Search for the cell housing the specified text and yield its [x, y] center coordinate. 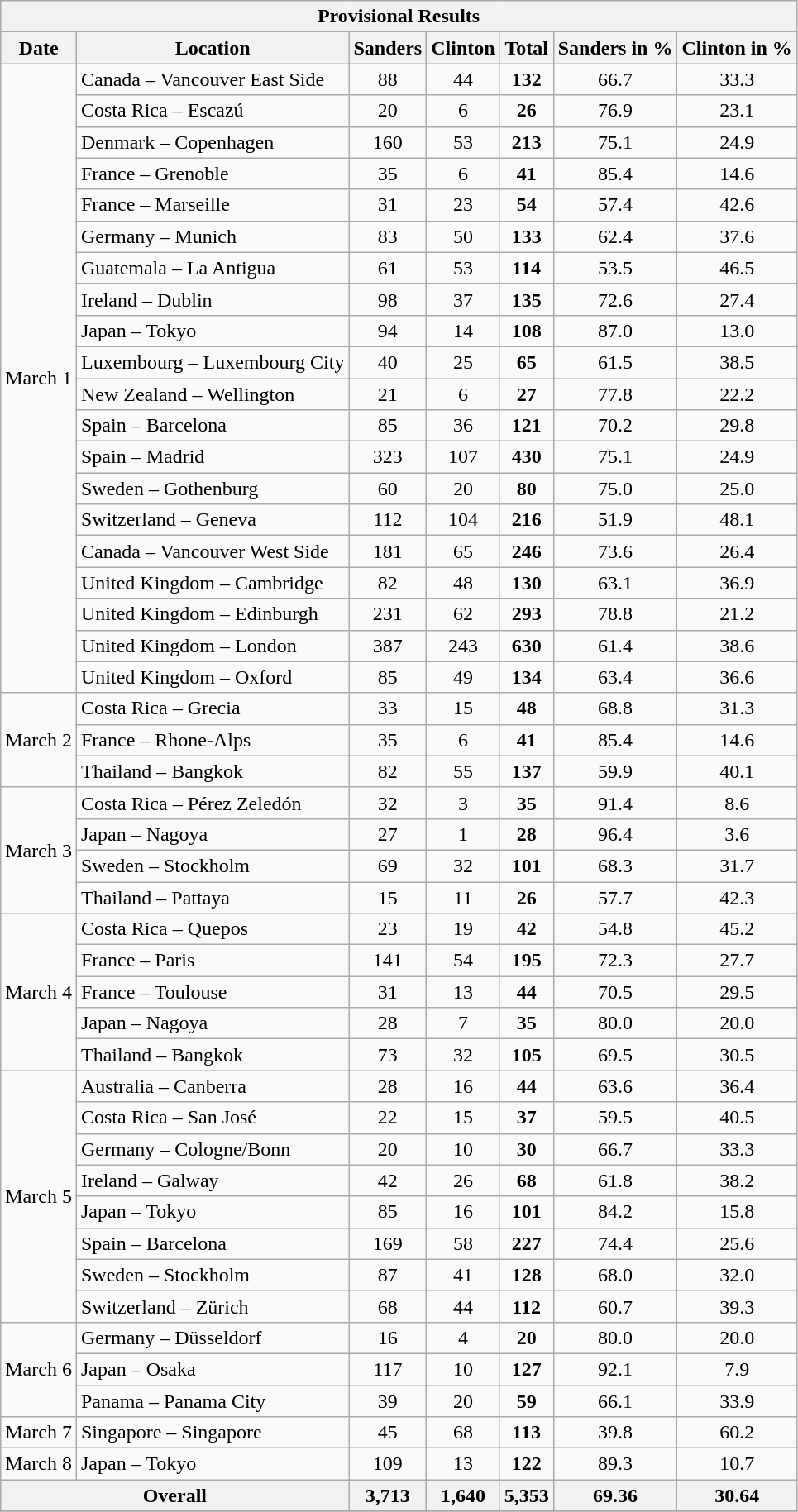
68.0 [615, 1275]
231 [388, 614]
33.9 [737, 1401]
70.2 [615, 426]
Location [212, 48]
France – Marseille [212, 205]
87 [388, 1275]
63.1 [615, 583]
59 [526, 1401]
61.5 [615, 362]
195 [526, 961]
57.4 [615, 205]
36 [463, 426]
133 [526, 236]
141 [388, 961]
27.4 [737, 299]
48.1 [737, 520]
169 [388, 1243]
107 [463, 457]
50 [463, 236]
Singapore – Singapore [212, 1433]
26.4 [737, 551]
Switzerland – Geneva [212, 520]
Panama – Panama City [212, 1401]
61 [388, 268]
Costa Rica – Grecia [212, 708]
73.6 [615, 551]
58 [463, 1243]
243 [463, 646]
45 [388, 1433]
227 [526, 1243]
88 [388, 79]
46.5 [737, 268]
21 [388, 394]
27.7 [737, 961]
Total [526, 48]
11 [463, 897]
30.5 [737, 1055]
293 [526, 614]
76.9 [615, 111]
61.8 [615, 1181]
75.0 [615, 489]
Clinton in % [737, 48]
108 [526, 331]
60.2 [737, 1433]
160 [388, 142]
33 [388, 708]
630 [526, 646]
130 [526, 583]
39 [388, 1401]
51.9 [615, 520]
122 [526, 1464]
Canada – Vancouver West Side [212, 551]
New Zealand – Wellington [212, 394]
59.5 [615, 1118]
32.0 [737, 1275]
69.36 [615, 1495]
36.6 [737, 677]
March 1 [39, 379]
61.4 [615, 646]
59.9 [615, 771]
53.5 [615, 268]
91.4 [615, 803]
72.6 [615, 299]
127 [526, 1369]
63.4 [615, 677]
66.1 [615, 1401]
Switzerland – Zürich [212, 1306]
40 [388, 362]
55 [463, 771]
Ireland – Galway [212, 1181]
March 3 [39, 850]
3,713 [388, 1495]
323 [388, 457]
77.8 [615, 394]
62 [463, 614]
430 [526, 457]
1,640 [463, 1495]
March 5 [39, 1196]
22.2 [737, 394]
42.3 [737, 897]
19 [463, 929]
68.8 [615, 708]
39.3 [737, 1306]
Costa Rica – Escazú [212, 111]
83 [388, 236]
Costa Rica – San José [212, 1118]
Germany – Cologne/Bonn [212, 1149]
216 [526, 520]
63.6 [615, 1086]
France – Grenoble [212, 174]
30.64 [737, 1495]
73 [388, 1055]
Clinton [463, 48]
31.3 [737, 708]
France – Rhone-Alps [212, 740]
213 [526, 142]
38.6 [737, 646]
54.8 [615, 929]
Costa Rica – Quepos [212, 929]
29.8 [737, 426]
13.0 [737, 331]
36.9 [737, 583]
Thailand – Pattaya [212, 897]
March 6 [39, 1369]
42.6 [737, 205]
March 7 [39, 1433]
25.6 [737, 1243]
10.7 [737, 1464]
114 [526, 268]
Canada – Vancouver East Side [212, 79]
96.4 [615, 834]
62.4 [615, 236]
80 [526, 489]
36.4 [737, 1086]
98 [388, 299]
40.5 [737, 1118]
29.5 [737, 992]
105 [526, 1055]
Provisional Results [399, 17]
69.5 [615, 1055]
25.0 [737, 489]
37.6 [737, 236]
3 [463, 803]
Guatemala – La Antigua [212, 268]
United Kingdom – Oxford [212, 677]
United Kingdom – Edinburgh [212, 614]
137 [526, 771]
38.2 [737, 1181]
104 [463, 520]
Date [39, 48]
7 [463, 1023]
68.3 [615, 866]
Ireland – Dublin [212, 299]
March 2 [39, 740]
89.3 [615, 1464]
132 [526, 79]
181 [388, 551]
39.8 [615, 1433]
March 8 [39, 1464]
70.5 [615, 992]
3.6 [737, 834]
57.7 [615, 897]
8.6 [737, 803]
France – Paris [212, 961]
87.0 [615, 331]
92.1 [615, 1369]
74.4 [615, 1243]
49 [463, 677]
72.3 [615, 961]
France – Toulouse [212, 992]
69 [388, 866]
246 [526, 551]
60 [388, 489]
121 [526, 426]
40.1 [737, 771]
March 4 [39, 992]
109 [388, 1464]
94 [388, 331]
113 [526, 1433]
31.7 [737, 866]
84.2 [615, 1212]
135 [526, 299]
22 [388, 1118]
38.5 [737, 362]
Luxembourg – Luxembourg City [212, 362]
4 [463, 1338]
Spain – Madrid [212, 457]
60.7 [615, 1306]
45.2 [737, 929]
387 [388, 646]
117 [388, 1369]
30 [526, 1149]
134 [526, 677]
25 [463, 362]
Denmark – Copenhagen [212, 142]
Sanders [388, 48]
1 [463, 834]
Sanders in % [615, 48]
Overall [175, 1495]
United Kingdom – London [212, 646]
United Kingdom – Cambridge [212, 583]
14 [463, 331]
Germany – Düsseldorf [212, 1338]
15.8 [737, 1212]
Sweden – Gothenburg [212, 489]
78.8 [615, 614]
Japan – Osaka [212, 1369]
Germany – Munich [212, 236]
21.2 [737, 614]
Costa Rica – Pérez Zeledón [212, 803]
128 [526, 1275]
5,353 [526, 1495]
23.1 [737, 111]
Australia – Canberra [212, 1086]
7.9 [737, 1369]
